Pinpoint the cell where the given text exists, returning its [x, y] midpoint coordinate. 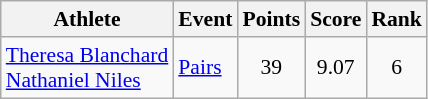
6 [396, 68]
39 [271, 68]
Points [271, 19]
Rank [396, 19]
Theresa BlanchardNathaniel Niles [88, 68]
Event [205, 19]
Athlete [88, 19]
Pairs [205, 68]
Score [336, 19]
9.07 [336, 68]
